Provide the (X, Y) coordinate of the cell's center where the given text is located.  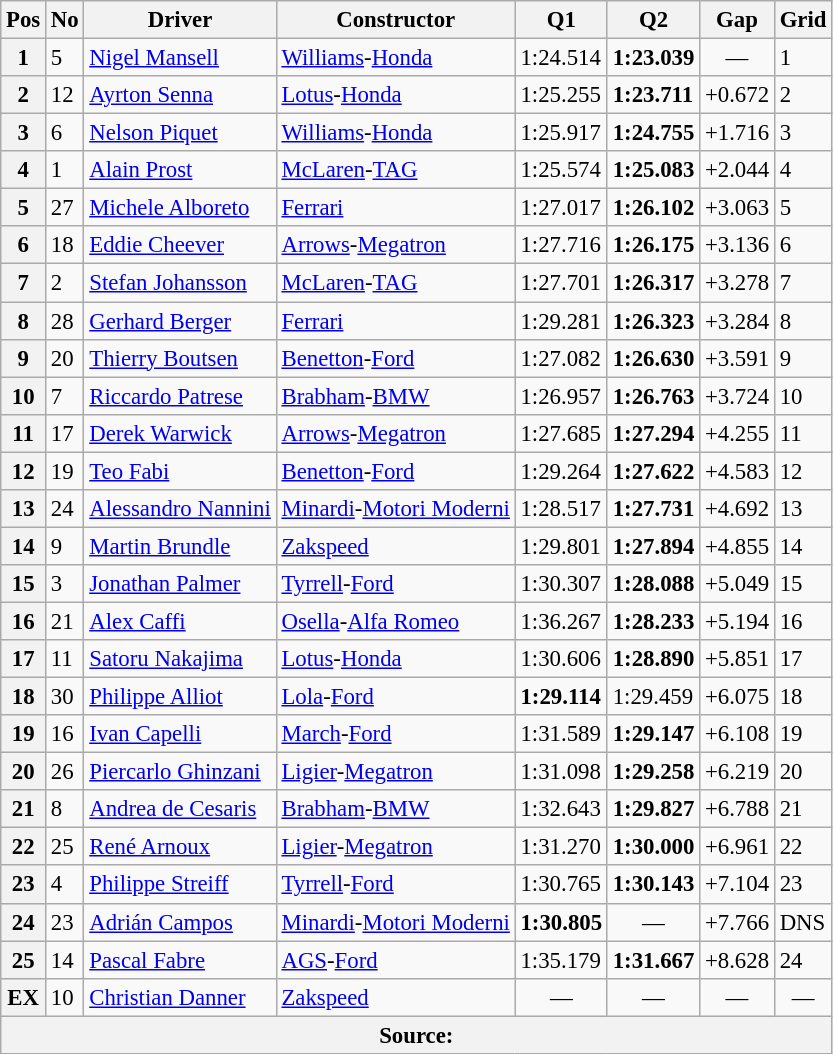
+6.075 (738, 697)
Lola-Ford (396, 697)
Pascal Fabre (180, 960)
1:29.459 (653, 697)
+3.278 (738, 283)
Andrea de Cesaris (180, 809)
1:31.098 (561, 772)
1:28.233 (653, 621)
+3.724 (738, 396)
1:29.827 (653, 809)
Nigel Mansell (180, 58)
Source: (416, 1035)
+5.049 (738, 584)
1:27.017 (561, 208)
1:36.267 (561, 621)
1:27.731 (653, 509)
1:26.957 (561, 396)
+6.788 (738, 809)
Alain Prost (180, 170)
1:26.102 (653, 208)
1:30.307 (561, 584)
1:27.716 (561, 245)
Grid (802, 20)
AGS-Ford (396, 960)
Ayrton Senna (180, 95)
Ivan Capelli (180, 734)
1:29.258 (653, 772)
+3.591 (738, 358)
Nelson Piquet (180, 133)
+3.063 (738, 208)
+6.108 (738, 734)
Riccardo Patrese (180, 396)
1:27.685 (561, 433)
Driver (180, 20)
+1.716 (738, 133)
Piercarlo Ghinzani (180, 772)
+0.672 (738, 95)
March-Ford (396, 734)
1:28.517 (561, 509)
+7.766 (738, 922)
DNS (802, 922)
+4.255 (738, 433)
Jonathan Palmer (180, 584)
+6.961 (738, 847)
1:30.606 (561, 659)
27 (65, 208)
1:29.147 (653, 734)
Eddie Cheever (180, 245)
+3.284 (738, 321)
+7.104 (738, 885)
Gerhard Berger (180, 321)
1:31.589 (561, 734)
1:29.801 (561, 546)
1:30.765 (561, 885)
1:27.622 (653, 471)
Derek Warwick (180, 433)
1:35.179 (561, 960)
1:25.083 (653, 170)
Thierry Boutsen (180, 358)
1:30.000 (653, 847)
Satoru Nakajima (180, 659)
Michele Alboreto (180, 208)
1:27.294 (653, 433)
1:32.643 (561, 809)
1:26.630 (653, 358)
1:27.894 (653, 546)
Osella-Alfa Romeo (396, 621)
1:29.114 (561, 697)
Constructor (396, 20)
Q1 (561, 20)
+6.219 (738, 772)
1:26.175 (653, 245)
+5.851 (738, 659)
Philippe Streiff (180, 885)
1:29.264 (561, 471)
Teo Fabi (180, 471)
1:25.255 (561, 95)
1:28.088 (653, 584)
1:23.711 (653, 95)
EX (24, 997)
Alex Caffi (180, 621)
Martin Brundle (180, 546)
No (65, 20)
+4.855 (738, 546)
+5.194 (738, 621)
+2.044 (738, 170)
1:24.755 (653, 133)
Stefan Johansson (180, 283)
Philippe Alliot (180, 697)
Alessandro Nannini (180, 509)
26 (65, 772)
1:23.039 (653, 58)
Pos (24, 20)
Q2 (653, 20)
30 (65, 697)
1:27.701 (561, 283)
+3.136 (738, 245)
Adrián Campos (180, 922)
1:29.281 (561, 321)
1:30.143 (653, 885)
René Arnoux (180, 847)
1:25.574 (561, 170)
1:25.917 (561, 133)
+4.692 (738, 509)
Gap (738, 20)
1:28.890 (653, 659)
28 (65, 321)
1:24.514 (561, 58)
1:26.317 (653, 283)
1:26.763 (653, 396)
+4.583 (738, 471)
Christian Danner (180, 997)
1:27.082 (561, 358)
+8.628 (738, 960)
1:30.805 (561, 922)
1:26.323 (653, 321)
1:31.667 (653, 960)
1:31.270 (561, 847)
